Output the [x, y] coordinate of the center of the cell containing the given text.  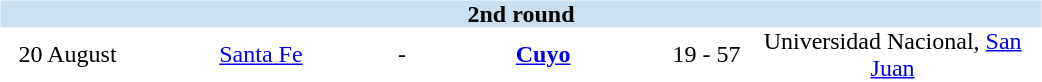
Cuyo [543, 55]
2nd round [520, 14]
20 August [67, 55]
Universidad Nacional, San Juan [893, 55]
19 - 57 [706, 55]
- [402, 55]
Santa Fe [261, 55]
